Extract the [X, Y] coordinate from the center of the cell holding the provided text.  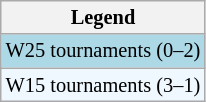
W15 tournaments (3–1) [103, 85]
W25 tournaments (0–2) [103, 51]
Legend [103, 17]
